Return (X, Y) of the center of cell containing provided text 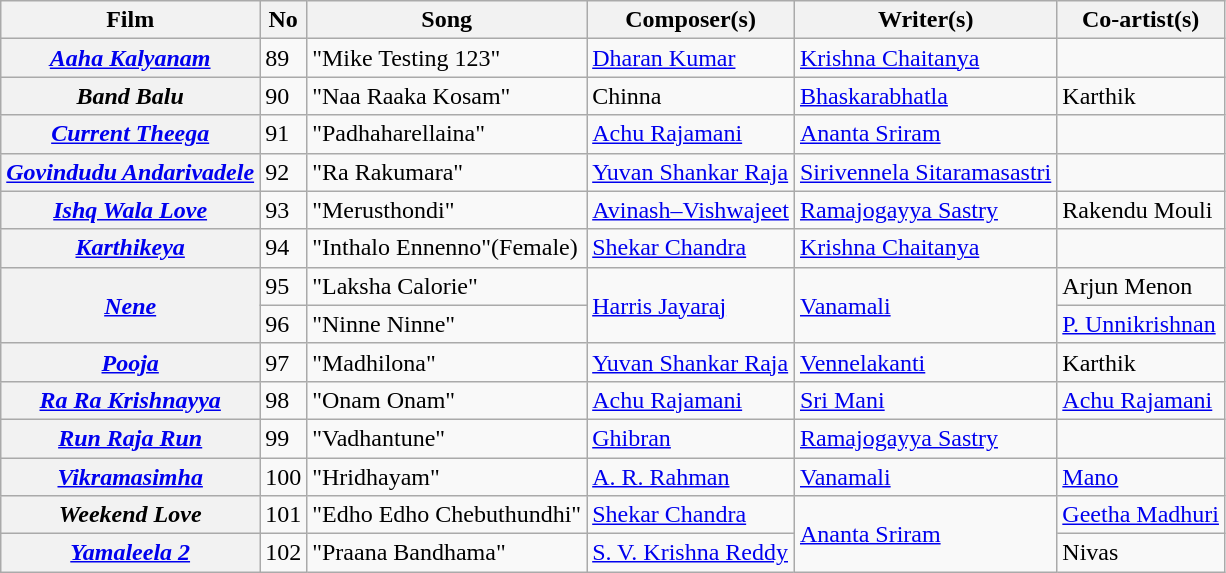
89 (284, 58)
P. Unnikrishnan (1141, 324)
97 (284, 362)
No (284, 20)
Vennelakanti (925, 362)
Geetha Madhuri (1141, 515)
95 (284, 286)
Yamaleela 2 (130, 553)
Arjun Menon (1141, 286)
90 (284, 96)
"Merusthondi" (447, 210)
Nene (130, 305)
100 (284, 477)
Vikramasimha (130, 477)
Harris Jayaraj (691, 305)
S. V. Krishna Reddy (691, 553)
Ghibran (691, 438)
93 (284, 210)
Weekend Love (130, 515)
"Ra Rakumara" (447, 172)
A. R. Rahman (691, 477)
96 (284, 324)
Song (447, 20)
Dharan Kumar (691, 58)
Film (130, 20)
Ra Ra Krishnayya (130, 400)
"Mike Testing 123" (447, 58)
98 (284, 400)
"Vadhantune" (447, 438)
99 (284, 438)
Pooja (130, 362)
Ishq Wala Love (130, 210)
94 (284, 248)
"Ninne Ninne" (447, 324)
101 (284, 515)
92 (284, 172)
Govindudu Andarivadele (130, 172)
"Naa Raaka Kosam" (447, 96)
"Inthalo Ennenno"(Female) (447, 248)
Chinna (691, 96)
Nivas (1141, 553)
"Padhaharellaina" (447, 134)
Mano (1141, 477)
91 (284, 134)
"Onam Onam" (447, 400)
Sri Mani (925, 400)
Writer(s) (925, 20)
"Edho Edho Chebuthundhi" (447, 515)
"Hridhayam" (447, 477)
Current Theega (130, 134)
Rakendu Mouli (1141, 210)
"Laksha Calorie" (447, 286)
"Madhilona" (447, 362)
Aaha Kalyanam (130, 58)
Band Balu (130, 96)
Avinash–Vishwajeet (691, 210)
Composer(s) (691, 20)
Karthikeya (130, 248)
Bhaskarabhatla (925, 96)
Run Raja Run (130, 438)
Sirivennela Sitaramasastri (925, 172)
"Praana Bandhama" (447, 553)
Co-artist(s) (1141, 20)
102 (284, 553)
